Determine the [x, y] coordinate at the center of the cell enclosing the given text.  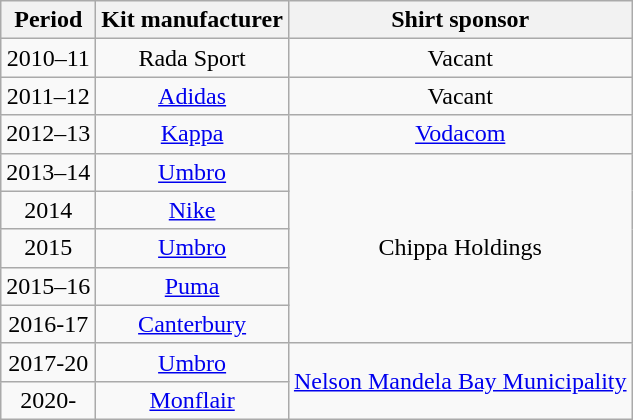
2020- [48, 400]
Rada Sport [192, 58]
Monflair [192, 400]
Puma [192, 286]
2010–11 [48, 58]
Chippa Holdings [460, 248]
Kappa [192, 134]
2011–12 [48, 96]
2013–14 [48, 172]
2015 [48, 248]
Nelson Mandela Bay Municipality [460, 381]
2017-20 [48, 362]
Kit manufacturer [192, 20]
Nike [192, 210]
2016-17 [48, 324]
2015–16 [48, 286]
2012–13 [48, 134]
2014 [48, 210]
Period [48, 20]
Adidas [192, 96]
Canterbury [192, 324]
Shirt sponsor [460, 20]
Vodacom [460, 134]
